From the cell containing the given text, extract its center point as [x, y] coordinate. 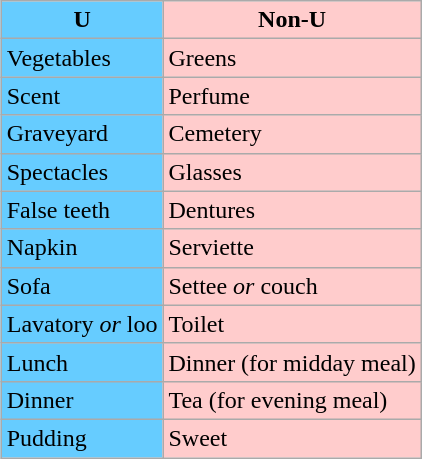
Toilet [292, 324]
Sweet [292, 438]
Graveyard [82, 134]
Non-U [292, 20]
Perfume [292, 96]
U [82, 20]
Scent [82, 96]
False teeth [82, 210]
Lunch [82, 362]
Napkin [82, 248]
Sofa [82, 286]
Settee or couch [292, 286]
Cemetery [292, 134]
Glasses [292, 172]
Dinner [82, 400]
Vegetables [82, 58]
Lavatory or loo [82, 324]
Spectacles [82, 172]
Serviette [292, 248]
Greens [292, 58]
Pudding [82, 438]
Tea (for evening meal) [292, 400]
Dentures [292, 210]
Dinner (for midday meal) [292, 362]
